Return the (x, y) coordinate for the center point of the cell that contains the specified text.  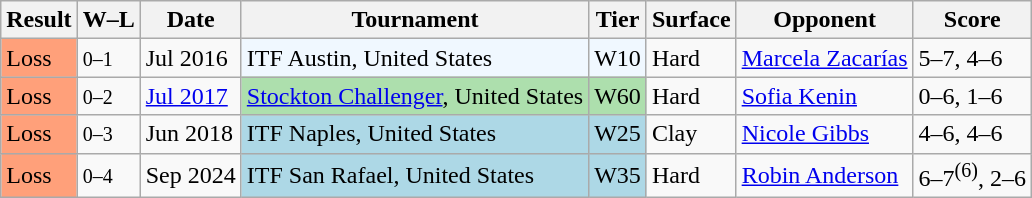
W–L (108, 20)
0–1 (108, 58)
Marcela Zacarías (824, 58)
Jun 2018 (190, 134)
Jul 2016 (190, 58)
ITF Austin, United States (414, 58)
ITF San Rafael, United States (414, 176)
W35 (618, 176)
W25 (618, 134)
5–7, 4–6 (972, 58)
Tier (618, 20)
Sofia Kenin (824, 96)
Stockton Challenger, United States (414, 96)
W10 (618, 58)
0–2 (108, 96)
Surface (691, 20)
Result (39, 20)
Tournament (414, 20)
Score (972, 20)
Robin Anderson (824, 176)
0–3 (108, 134)
Opponent (824, 20)
Jul 2017 (190, 96)
4–6, 4–6 (972, 134)
6–7(6), 2–6 (972, 176)
Date (190, 20)
Nicole Gibbs (824, 134)
Sep 2024 (190, 176)
W60 (618, 96)
0–4 (108, 176)
ITF Naples, United States (414, 134)
0–6, 1–6 (972, 96)
Clay (691, 134)
